Extract the (X, Y) coordinate from the center of the cell holding the provided text.  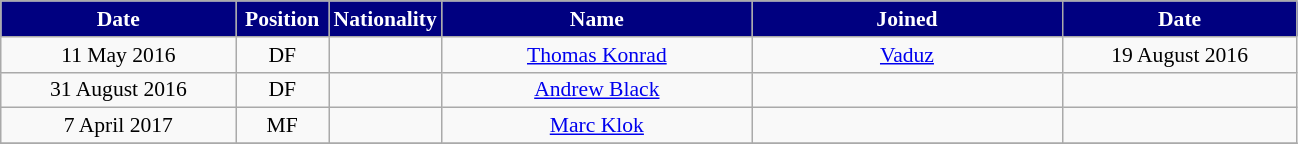
Vaduz (907, 55)
Andrew Black (597, 90)
19 August 2016 (1180, 55)
MF (282, 126)
31 August 2016 (118, 90)
11 May 2016 (118, 55)
Nationality (384, 19)
Position (282, 19)
Thomas Konrad (597, 55)
Name (597, 19)
Joined (907, 19)
7 April 2017 (118, 126)
Marc Klok (597, 126)
